Output the (x, y) coordinate of the center of the cell containing the given text.  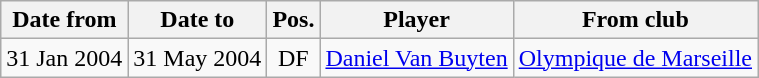
Daniel Van Buyten (416, 58)
Pos. (294, 20)
DF (294, 58)
Date from (64, 20)
Player (416, 20)
Date to (198, 20)
From club (635, 20)
Olympique de Marseille (635, 58)
31 Jan 2004 (64, 58)
31 May 2004 (198, 58)
